Return [X, Y] of the center of cell containing provided text 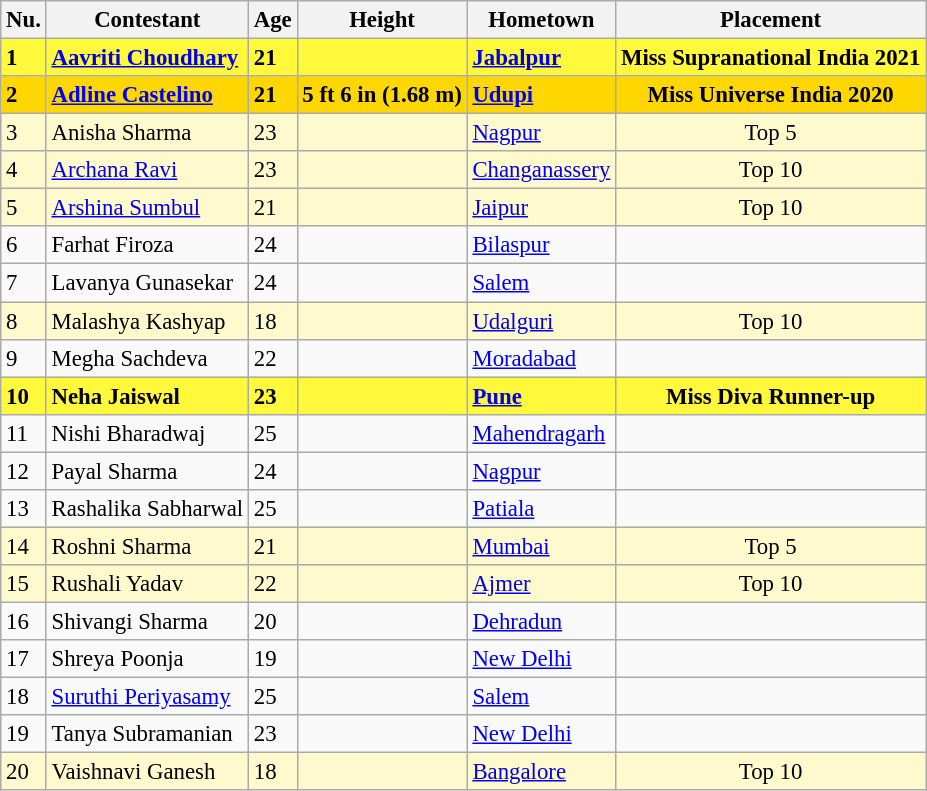
Age [272, 20]
Anisha Sharma [147, 133]
Pune [542, 396]
13 [24, 509]
Mumbai [542, 546]
Payal Sharma [147, 471]
1 [24, 58]
Malashya Kashyap [147, 321]
Bilaspur [542, 245]
16 [24, 621]
3 [24, 133]
Roshni Sharma [147, 546]
Hometown [542, 20]
10 [24, 396]
8 [24, 321]
4 [24, 170]
Patiala [542, 509]
11 [24, 433]
2 [24, 95]
Bangalore [542, 772]
Farhat Firoza [147, 245]
Suruthi Periyasamy [147, 697]
Ajmer [542, 584]
Tanya Subramanian [147, 734]
9 [24, 358]
Neha Jaiswal [147, 396]
Rushali Yadav [147, 584]
Megha Sachdeva [147, 358]
5 [24, 208]
Archana Ravi [147, 170]
Shreya Poonja [147, 659]
14 [24, 546]
Rashalika Sabharwal [147, 509]
Placement [771, 20]
Arshina Sumbul [147, 208]
Height [382, 20]
Adline Castelino [147, 95]
6 [24, 245]
Miss Diva Runner-up [771, 396]
Miss Universe India 2020 [771, 95]
Mahendragarh [542, 433]
7 [24, 283]
Jaipur [542, 208]
12 [24, 471]
Udupi [542, 95]
Moradabad [542, 358]
Shivangi Sharma [147, 621]
Jabalpur [542, 58]
Nu. [24, 20]
15 [24, 584]
Lavanya Gunasekar [147, 283]
Nishi Bharadwaj [147, 433]
5 ft 6 in (1.68 m) [382, 95]
Contestant [147, 20]
Udalguri [542, 321]
Dehradun [542, 621]
Changanassery [542, 170]
Miss Supranational India 2021 [771, 58]
Vaishnavi Ganesh [147, 772]
Aavriti Choudhary [147, 58]
17 [24, 659]
